Find where the given text appears and provide that cell's center as (x, y) coordinate. 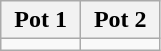
Pot 2 (120, 20)
Pot 1 (41, 20)
